From the cell containing the given text, extract its center point as [X, Y] coordinate. 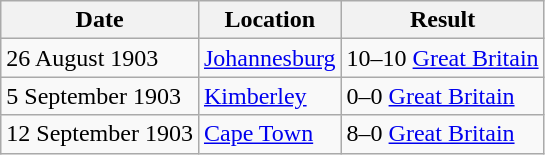
8–0 Great Britain [442, 134]
0–0 Great Britain [442, 96]
Date [100, 20]
26 August 1903 [100, 58]
Cape Town [270, 134]
Location [270, 20]
5 September 1903 [100, 96]
12 September 1903 [100, 134]
10–10 Great Britain [442, 58]
Johannesburg [270, 58]
Kimberley [270, 96]
Result [442, 20]
